Determine the (x, y) coordinate at the center of the cell enclosing the given text.  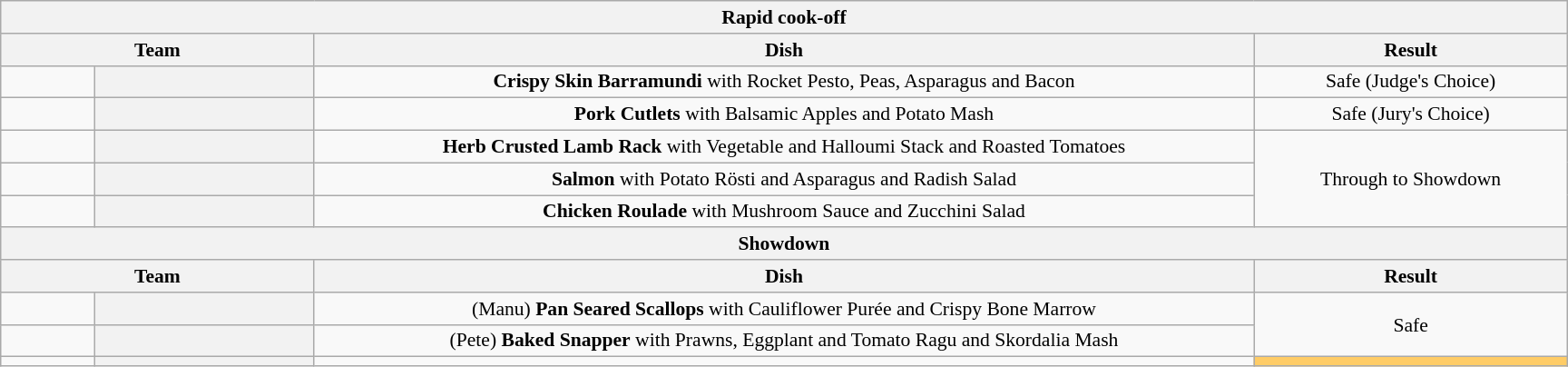
Crispy Skin Barramundi with Rocket Pesto, Peas, Asparagus and Bacon (784, 82)
Safe (Judge's Choice) (1410, 82)
Through to Showdown (1410, 180)
(Pete) Baked Snapper with Prawns, Eggplant and Tomato Ragu and Skordalia Mash (784, 341)
(Manu) Pan Seared Scallops with Cauliflower Purée and Crispy Bone Marrow (784, 309)
Pork Cutlets with Balsamic Apples and Potato Mash (784, 114)
Rapid cook-off (784, 17)
Showdown (784, 244)
Safe (Jury's Choice) (1410, 114)
Herb Crusted Lamb Rack with Vegetable and Halloumi Stack and Roasted Tomatoes (784, 147)
Salmon with Potato Rösti and Asparagus and Radish Salad (784, 179)
Safe (1410, 325)
Chicken Roulade with Mushroom Sauce and Zucchini Salad (784, 212)
